Scan for the cell matching the given text and deliver its (X, Y) coordinate at center. 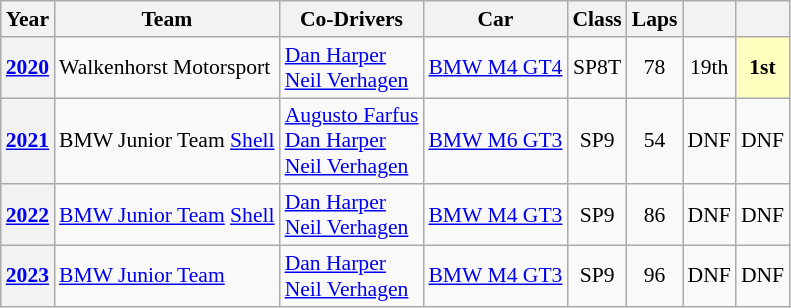
2020 (28, 68)
Car (495, 19)
Class (596, 19)
Co-Drivers (352, 19)
Year (28, 19)
1st (762, 68)
SP8T (596, 68)
2023 (28, 276)
2022 (28, 216)
86 (655, 216)
Team (167, 19)
BMW Junior Team (167, 276)
96 (655, 276)
78 (655, 68)
54 (655, 142)
2021 (28, 142)
Augusto Farfus Dan Harper Neil Verhagen (352, 142)
BMW M6 GT3 (495, 142)
Laps (655, 19)
Walkenhorst Motorsport (167, 68)
BMW M4 GT4 (495, 68)
19th (708, 68)
